Scan for the cell matching the given text and deliver its (x, y) coordinate at center. 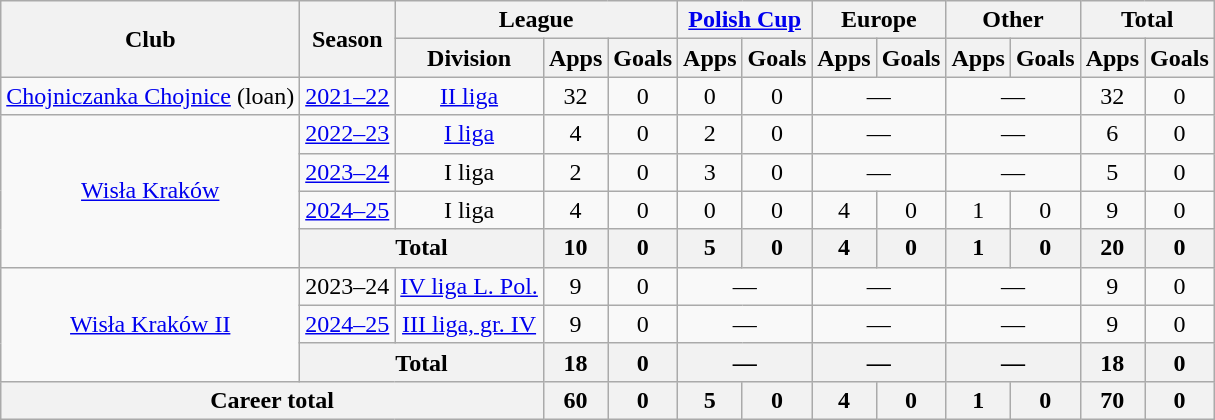
Europe (879, 20)
10 (575, 248)
20 (1112, 248)
Wisła Kraków (150, 191)
60 (575, 400)
Club (150, 39)
3 (710, 172)
Career total (272, 400)
IV liga L. Pol. (470, 286)
70 (1112, 400)
Season (348, 39)
Chojniczanka Chojnice (loan) (150, 96)
II liga (470, 96)
III liga, gr. IV (470, 324)
2021–22 (348, 96)
2022–23 (348, 134)
Division (470, 58)
League (536, 20)
Wisła Kraków II (150, 324)
Polish Cup (745, 20)
Other (1013, 20)
6 (1112, 134)
